Locate the cell with the specified text and output its [x, y] center coordinate. 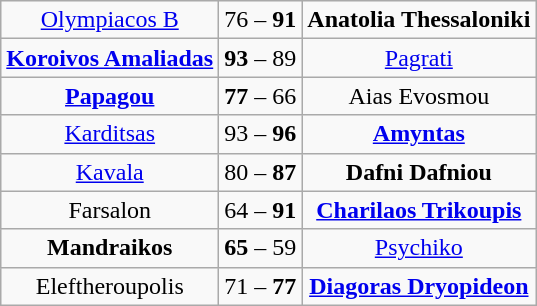
Papagou [110, 96]
64 – 91 [260, 210]
76 – 91 [260, 20]
Kavala [110, 172]
77 – 66 [260, 96]
Olympiacos B [110, 20]
Koroivos Amaliadas [110, 58]
Psychiko [419, 248]
Aias Evosmou [419, 96]
93 – 96 [260, 134]
71 – 77 [260, 286]
Amyntas [419, 134]
Anatolia Thessaloniki [419, 20]
Mandraikos [110, 248]
Diagoras Dryopideon [419, 286]
80 – 87 [260, 172]
Farsalon [110, 210]
93 – 89 [260, 58]
Dafni Dafniou [419, 172]
Karditsas [110, 134]
65 – 59 [260, 248]
Pagrati [419, 58]
Eleftheroupolis [110, 286]
Charilaos Trikoupis [419, 210]
